From the cell containing the given text, extract its center point as [X, Y] coordinate. 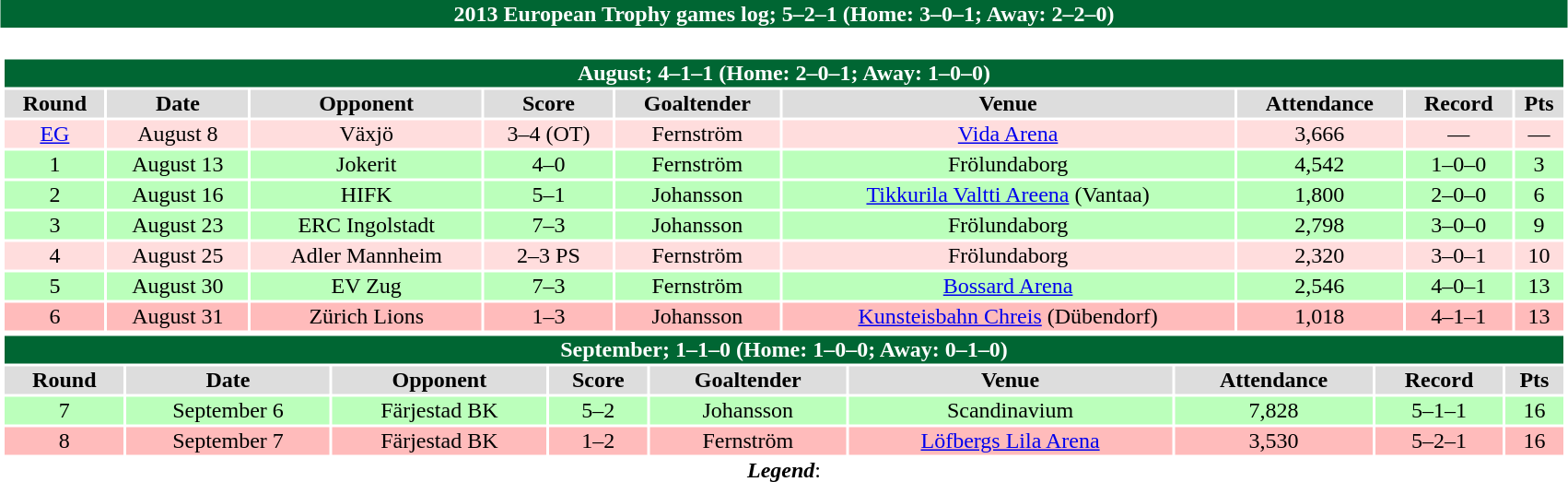
August 8 [177, 134]
EG [54, 134]
1 [54, 165]
7,828 [1273, 410]
2,798 [1319, 226]
5–1–1 [1439, 410]
3,530 [1273, 441]
4–0 [549, 165]
2013 European Trophy games log; 5–2–1 (Home: 3–0–1; Away: 2–2–0) [784, 14]
August 31 [177, 316]
2–0–0 [1458, 194]
August 30 [177, 287]
Kunsteisbahn Chreis (Dübendorf) [1008, 316]
5 [54, 287]
Scandinavium [1010, 410]
2,546 [1319, 287]
1–2 [599, 441]
September 7 [228, 441]
8 [64, 441]
Bossard Arena [1008, 287]
Vida Arena [1008, 134]
September 6 [228, 410]
August 23 [177, 226]
Löfbergs Lila Arena [1010, 441]
August; 4–1–1 (Home: 2–0–1; Away: 1–0–0) [783, 73]
4–1–1 [1458, 316]
9 [1539, 226]
Växjö [367, 134]
Adler Mannheim [367, 255]
HIFK [367, 194]
August 25 [177, 255]
1,018 [1319, 316]
August 16 [177, 194]
EV Zug [367, 287]
4 [54, 255]
ERC Ingolstadt [367, 226]
1,800 [1319, 194]
Jokerit [367, 165]
Tikkurila Valtti Areena (Vantaa) [1008, 194]
3,666 [1319, 134]
5–1 [549, 194]
10 [1539, 255]
Zürich Lions [367, 316]
2–3 PS [549, 255]
4–0–1 [1458, 287]
3–4 (OT) [549, 134]
5–2 [599, 410]
5–2–1 [1439, 441]
2,320 [1319, 255]
1–3 [549, 316]
3–0–1 [1458, 255]
August 13 [177, 165]
September; 1–1–0 (Home: 1–0–0; Away: 0–1–0) [783, 349]
2 [54, 194]
4,542 [1319, 165]
3–0–0 [1458, 226]
7 [64, 410]
1–0–0 [1458, 165]
